Determine the (X, Y) coordinate at the center of the cell enclosing the given text.  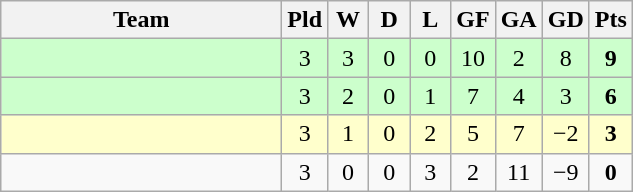
−9 (566, 172)
4 (518, 96)
−2 (566, 134)
GD (566, 20)
9 (610, 58)
L (430, 20)
6 (610, 96)
5 (473, 134)
Pts (610, 20)
GF (473, 20)
Pld (305, 20)
11 (518, 172)
10 (473, 58)
W (348, 20)
Team (142, 20)
8 (566, 58)
GA (518, 20)
D (390, 20)
